Pinpoint the cell where the given text exists, returning its [X, Y] midpoint coordinate. 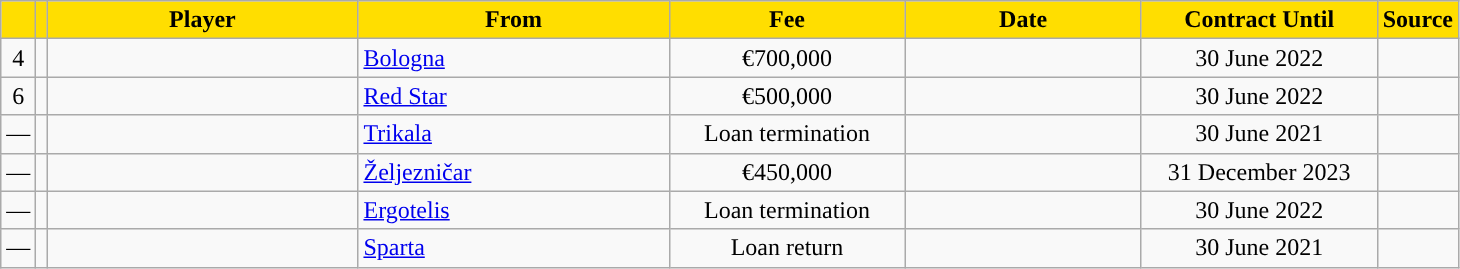
4 [18, 58]
€700,000 [787, 58]
Željezničar [514, 172]
Ergotelis [514, 210]
Source [1418, 20]
Loan return [787, 248]
Trikala [514, 134]
Date [1023, 20]
Sparta [514, 248]
Player [202, 20]
Contract Until [1259, 20]
€450,000 [787, 172]
From [514, 20]
€500,000 [787, 96]
Fee [787, 20]
Bologna [514, 58]
31 December 2023 [1259, 172]
6 [18, 96]
Red Star [514, 96]
